Detect which cell encompasses the target text, then output its (X, Y) center coordinate. 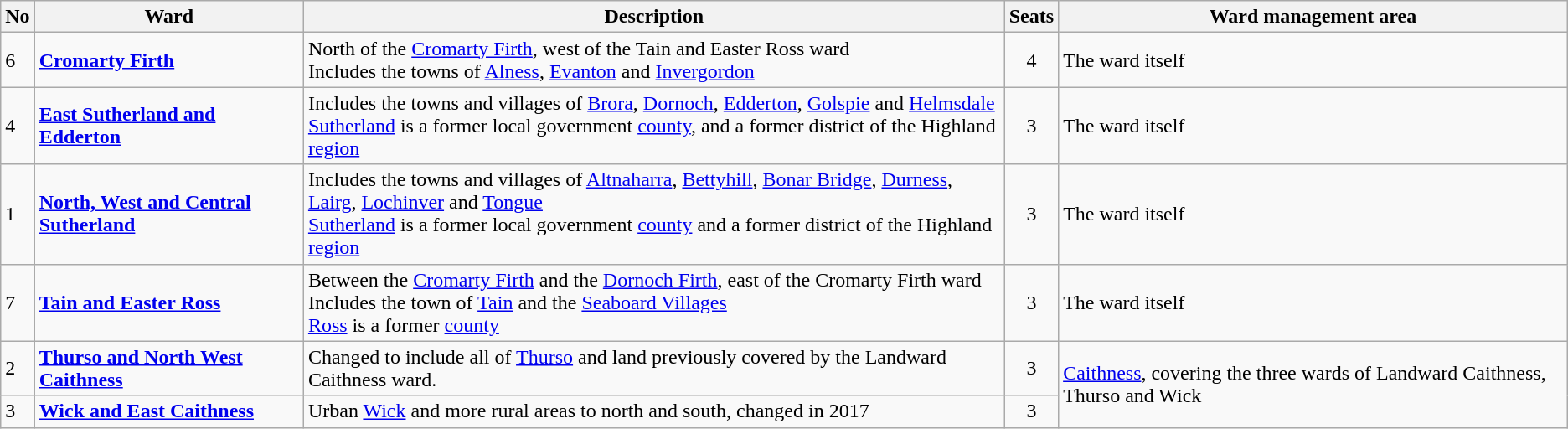
Caithness, covering the three wards of Landward Caithness, Thurso and Wick (1313, 384)
Urban Wick and more rural areas to north and south, changed in 2017 (653, 411)
Changed to include all of Thurso and land previously covered by the Landward Caithness ward. (653, 369)
2 (18, 369)
Tain and Easter Ross (169, 302)
Seats (1031, 17)
Wick and East Caithness (169, 411)
Ward (169, 17)
Ward management area (1313, 17)
1 (18, 214)
North, West and Central Sutherland (169, 214)
Description (653, 17)
7 (18, 302)
No (18, 17)
East Sutherland and Edderton (169, 126)
Cromarty Firth (169, 60)
North of the Cromarty Firth, west of the Tain and Easter Ross ward Includes the towns of Alness, Evanton and Invergordon (653, 60)
6 (18, 60)
Thurso and North West Caithness (169, 369)
